Extract the (x, y) coordinate from the center of the cell holding the provided text.  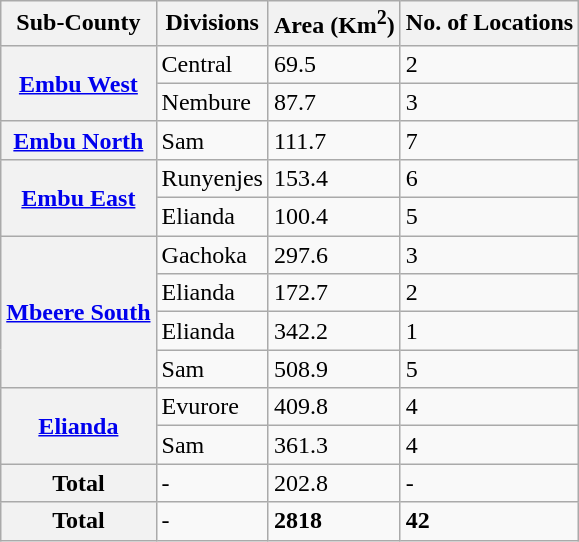
100.4 (334, 217)
Evurore (212, 407)
111.7 (334, 140)
Area (Km2) (334, 24)
1 (489, 331)
202.8 (334, 483)
508.9 (334, 369)
Sub-County (78, 24)
172.7 (334, 293)
7 (489, 140)
42 (489, 521)
Embu West (78, 83)
Gachoka (212, 255)
87.7 (334, 102)
Embu East (78, 197)
Runyenjes (212, 178)
297.6 (334, 255)
No. of Locations (489, 24)
153.4 (334, 178)
69.5 (334, 64)
Central (212, 64)
Divisions (212, 24)
409.8 (334, 407)
2818 (334, 521)
Nembure (212, 102)
Embu North (78, 140)
Mbeere South (78, 312)
6 (489, 178)
361.3 (334, 445)
342.2 (334, 331)
